Determine the (x, y) coordinate at the center of the cell enclosing the given text.  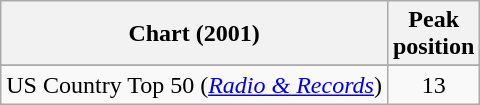
13 (433, 85)
Chart (2001) (194, 34)
Peakposition (433, 34)
US Country Top 50 (Radio & Records) (194, 85)
